Identify which cell holds the provided text, then report its (X, Y) central coordinate. 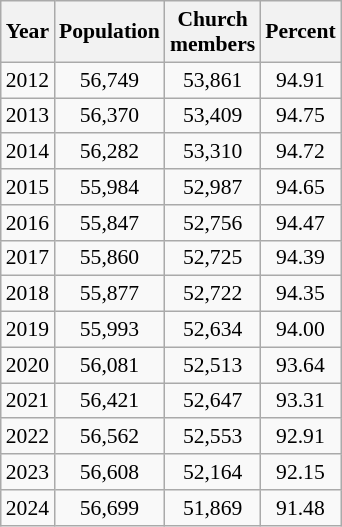
52,513 (212, 365)
51,869 (212, 508)
92.15 (300, 472)
55,877 (110, 294)
56,081 (110, 365)
91.48 (300, 508)
2023 (28, 472)
93.64 (300, 365)
56,282 (110, 152)
52,647 (212, 401)
94.72 (300, 152)
92.91 (300, 437)
56,699 (110, 508)
94.35 (300, 294)
56,749 (110, 80)
52,553 (212, 437)
94.47 (300, 223)
2024 (28, 508)
Population (110, 32)
56,370 (110, 116)
94.91 (300, 80)
52,634 (212, 330)
56,562 (110, 437)
2013 (28, 116)
55,993 (110, 330)
Year (28, 32)
53,310 (212, 152)
Churchmembers (212, 32)
56,608 (110, 472)
55,860 (110, 258)
94.75 (300, 116)
2014 (28, 152)
53,409 (212, 116)
93.31 (300, 401)
2019 (28, 330)
53,861 (212, 80)
56,421 (110, 401)
2022 (28, 437)
2012 (28, 80)
2015 (28, 187)
52,725 (212, 258)
2017 (28, 258)
55,847 (110, 223)
2021 (28, 401)
2020 (28, 365)
2016 (28, 223)
55,984 (110, 187)
94.00 (300, 330)
94.65 (300, 187)
52,164 (212, 472)
Percent (300, 32)
94.39 (300, 258)
52,987 (212, 187)
52,722 (212, 294)
52,756 (212, 223)
2018 (28, 294)
